Capture the cell that displays the provided text and extract its [x, y] central coordinate. 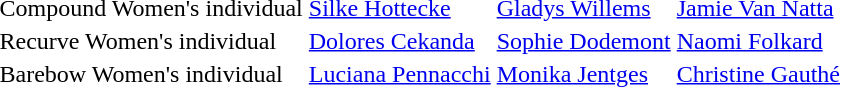
Sophie Dodemont [584, 41]
Naomi Folkard [758, 41]
Dolores Cekanda [400, 41]
